Provide the (x, y) coordinate of the cell's center where the given text is located.  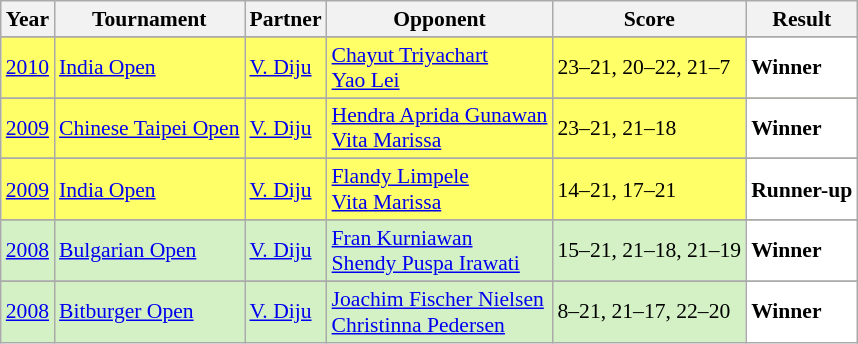
8–21, 21–17, 22–20 (649, 312)
Bulgarian Open (149, 250)
2010 (28, 68)
23–21, 20–22, 21–7 (649, 68)
Tournament (149, 19)
Fran Kurniawan Shendy Puspa Irawati (440, 250)
15–21, 21–18, 21–19 (649, 250)
Result (802, 19)
Chinese Taipei Open (149, 128)
Bitburger Open (149, 312)
14–21, 17–21 (649, 190)
Flandy Limpele Vita Marissa (440, 190)
Chayut Triyachart Yao Lei (440, 68)
Score (649, 19)
Year (28, 19)
Runner-up (802, 190)
Joachim Fischer Nielsen Christinna Pedersen (440, 312)
23–21, 21–18 (649, 128)
Opponent (440, 19)
Hendra Aprida Gunawan Vita Marissa (440, 128)
Partner (285, 19)
